Capture the cell that displays the provided text and extract its [X, Y] central coordinate. 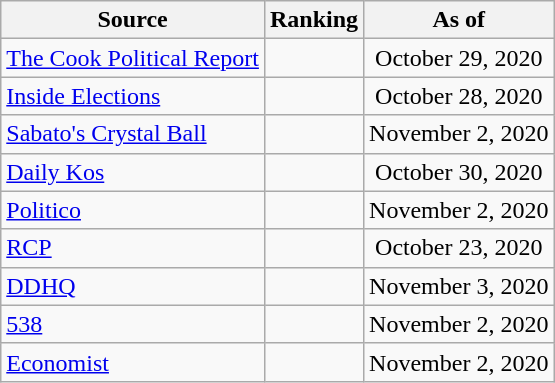
538 [133, 324]
Inside Elections [133, 96]
October 23, 2020 [459, 248]
October 28, 2020 [459, 96]
The Cook Political Report [133, 58]
October 30, 2020 [459, 172]
RCP [133, 248]
October 29, 2020 [459, 58]
DDHQ [133, 286]
Source [133, 20]
November 3, 2020 [459, 286]
Politico [133, 210]
Economist [133, 362]
Ranking [314, 20]
Sabato's Crystal Ball [133, 134]
As of [459, 20]
Daily Kos [133, 172]
